Output the (X, Y) coordinate of the center of the cell containing the given text.  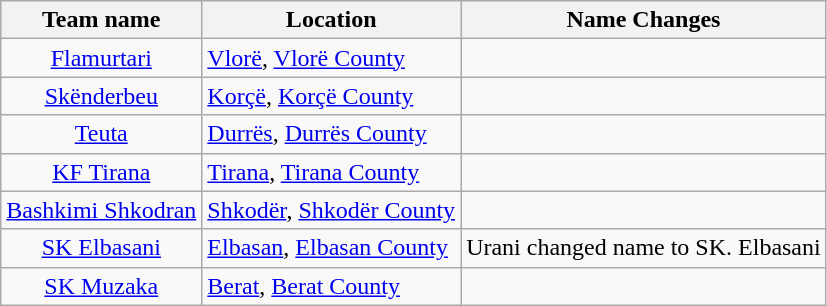
Urani changed name to SK. Elbasani (644, 248)
Shkodër, Shkodër County (332, 210)
Team name (102, 20)
Elbasan, Elbasan County (332, 248)
Skënderbeu (102, 96)
Teuta (102, 134)
SK Elbasani (102, 248)
Flamurtari (102, 58)
KF Tirana (102, 172)
Durrës, Durrës County (332, 134)
Berat, Berat County (332, 286)
Korçë, Korçë County (332, 96)
Vlorë, Vlorë County (332, 58)
Tirana, Tirana County (332, 172)
Bashkimi Shkodran (102, 210)
Name Changes (644, 20)
Location (332, 20)
SK Muzaka (102, 286)
